Return [X, Y] of the center of cell containing provided text 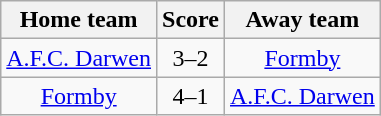
3–2 [191, 58]
4–1 [191, 96]
Score [191, 20]
Away team [302, 20]
Home team [79, 20]
